Extract the [X, Y] coordinate from the center of the cell holding the provided text.  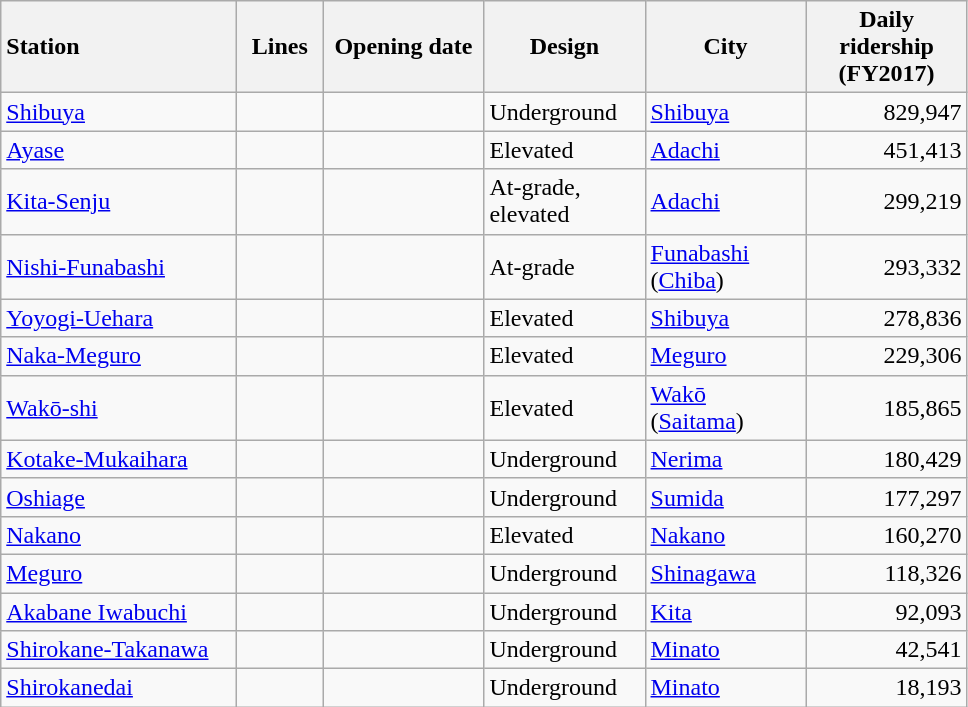
293,332 [886, 266]
Wakō-shi [119, 408]
Shinagawa [726, 573]
278,836 [886, 318]
Nerima [726, 459]
At-grade, elevated [564, 202]
At-grade [564, 266]
42,541 [886, 650]
Kita-Senju [119, 202]
Oshiage [119, 497]
Lines [280, 47]
Station [119, 47]
Kotake-Mukaihara [119, 459]
185,865 [886, 408]
Design [564, 47]
Kita [726, 611]
829,947 [886, 112]
Shirokane-Takanawa [119, 650]
Wakō (Saitama) [726, 408]
180,429 [886, 459]
92,093 [886, 611]
Akabane Iwabuchi [119, 611]
Funabashi (Chiba) [726, 266]
229,306 [886, 356]
Opening date [404, 47]
Naka-Meguro [119, 356]
Yoyogi-Uehara [119, 318]
Daily ridership(FY2017) [886, 47]
18,193 [886, 688]
451,413 [886, 150]
Ayase [119, 150]
299,219 [886, 202]
177,297 [886, 497]
Nishi-Funabashi [119, 266]
118,326 [886, 573]
City [726, 47]
Sumida [726, 497]
Shirokanedai [119, 688]
160,270 [886, 535]
